Scan for the cell matching the given text and deliver its (X, Y) coordinate at center. 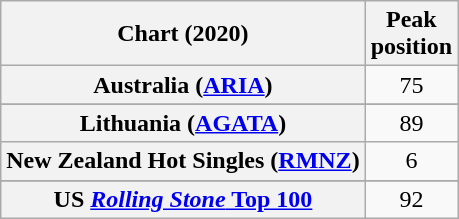
US Rolling Stone Top 100 (183, 199)
Peakposition (411, 34)
89 (411, 123)
92 (411, 199)
Lithuania (AGATA) (183, 123)
Chart (2020) (183, 34)
6 (411, 161)
New Zealand Hot Singles (RMNZ) (183, 161)
75 (411, 85)
Australia (ARIA) (183, 85)
